Pinpoint the cell where the given text exists, returning its (x, y) midpoint coordinate. 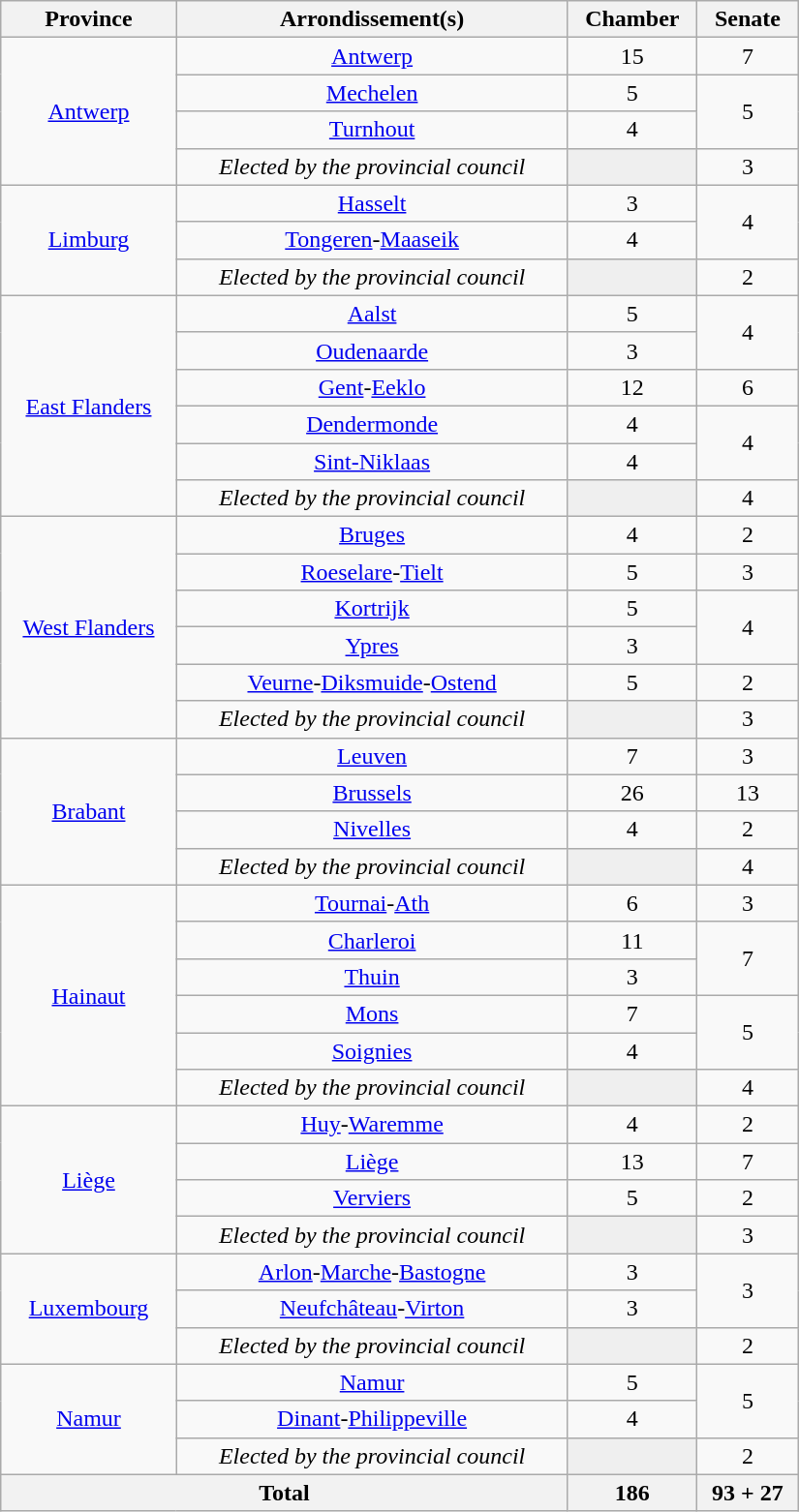
Gent-Eeklo (372, 387)
Mechelen (372, 93)
Hasselt (372, 203)
Sint-Niklaas (372, 462)
Brussels (372, 793)
186 (632, 1493)
15 (632, 56)
Aalst (372, 314)
Oudenaarde (372, 350)
East Flanders (89, 406)
Province (89, 19)
Total (285, 1493)
Chamber (632, 19)
11 (632, 940)
Ypres (372, 646)
Tongeren-Maaseik (372, 240)
Veurne-Diksmuide-Ostend (372, 682)
Arrondissement(s) (372, 19)
Verviers (372, 1198)
Bruges (372, 535)
Kortrijk (372, 609)
Roeselare-Tielt (372, 572)
Brabant (89, 811)
Leuven (372, 756)
12 (632, 387)
Mons (372, 1013)
Limburg (89, 240)
Tournai-Ath (372, 903)
Senate (748, 19)
Neufchâteau-Virton (372, 1309)
Dinant-Philippeville (372, 1419)
Huy-Waremme (372, 1125)
Dendermonde (372, 424)
Arlon-Marche-Bastogne (372, 1272)
Soignies (372, 1050)
93 + 27 (748, 1493)
Turnhout (372, 130)
26 (632, 793)
Luxembourg (89, 1309)
Hainaut (89, 995)
West Flanders (89, 627)
Thuin (372, 977)
Charleroi (372, 940)
Nivelles (372, 830)
